Determine the (x, y) coordinate at the center of the cell enclosing the given text.  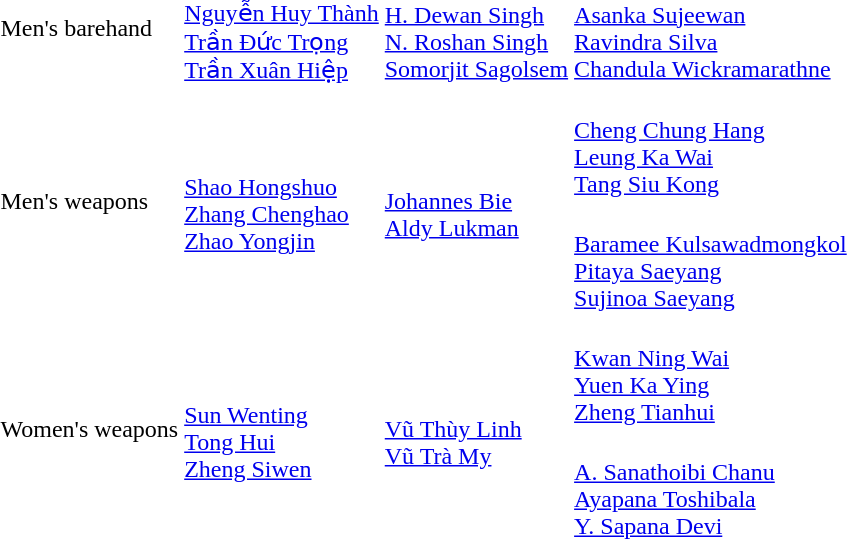
Johannes BieAldy Lukman (476, 200)
Shao HongshuoZhang ChenghaoZhao Yongjin (282, 200)
